Identify which cell holds the provided text, then report its [x, y] central coordinate. 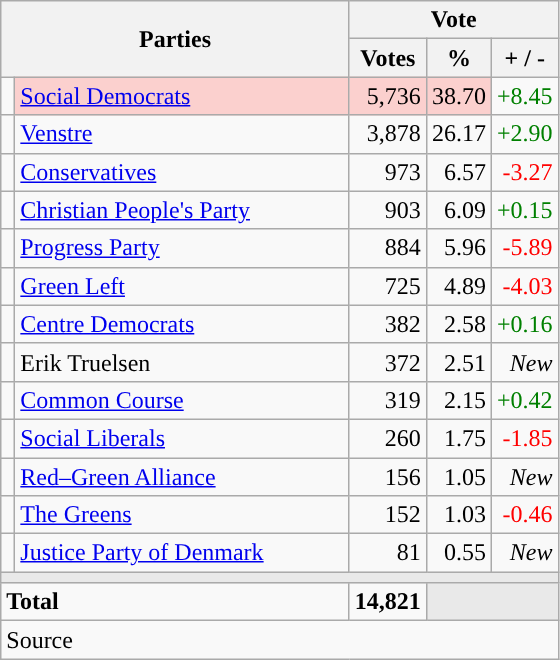
+2.90 [524, 134]
Social Democrats [182, 96]
+0.15 [524, 210]
2.15 [458, 400]
+0.42 [524, 400]
Social Liberals [182, 438]
+ / - [524, 58]
0.55 [458, 553]
5.96 [458, 248]
156 [388, 477]
2.51 [458, 362]
Green Left [182, 286]
1.75 [458, 438]
81 [388, 553]
Votes [388, 58]
Erik Truelsen [182, 362]
Conservatives [182, 172]
Venstre [182, 134]
884 [388, 248]
1.03 [458, 515]
Source [280, 640]
-1.85 [524, 438]
Justice Party of Denmark [182, 553]
Vote [454, 20]
Parties [176, 39]
5,736 [388, 96]
Red–Green Alliance [182, 477]
Common Course [182, 400]
903 [388, 210]
372 [388, 362]
Christian People's Party [182, 210]
-5.89 [524, 248]
-3.27 [524, 172]
382 [388, 324]
26.17 [458, 134]
973 [388, 172]
+0.16 [524, 324]
6.57 [458, 172]
Progress Party [182, 248]
-0.46 [524, 515]
6.09 [458, 210]
319 [388, 400]
The Greens [182, 515]
4.89 [458, 286]
% [458, 58]
Total [176, 602]
+8.45 [524, 96]
Centre Democrats [182, 324]
1.05 [458, 477]
3,878 [388, 134]
38.70 [458, 96]
725 [388, 286]
-4.03 [524, 286]
260 [388, 438]
2.58 [458, 324]
152 [388, 515]
14,821 [388, 602]
